Provide the (X, Y) coordinate of the cell's center where the given text is located.  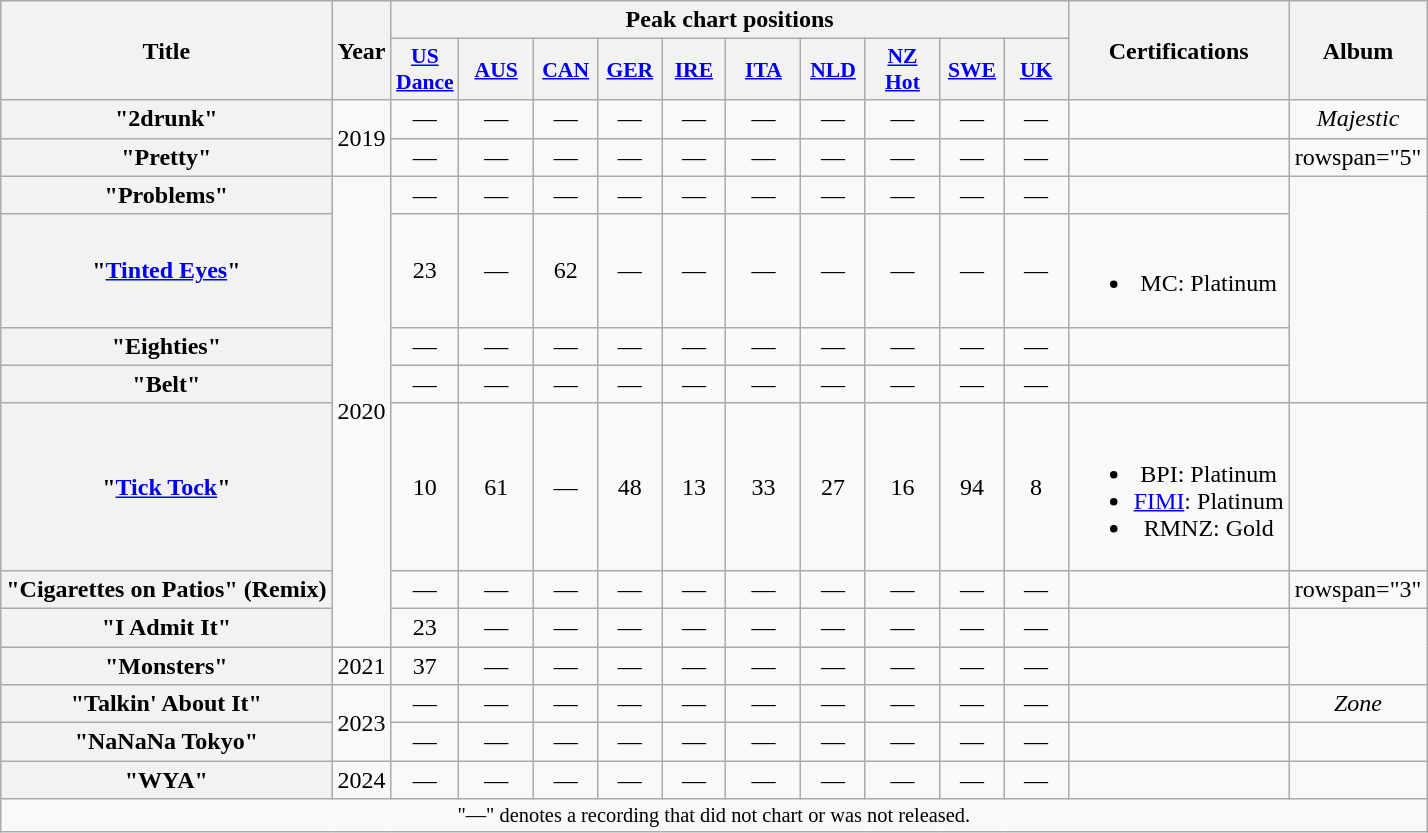
"NaNaNa Tokyo" (166, 742)
8 (1036, 486)
"2drunk" (166, 119)
"Talkin' About It" (166, 704)
2021 (362, 665)
16 (902, 486)
94 (972, 486)
rowspan="3" (1358, 589)
Year (362, 50)
NLD (833, 70)
33 (764, 486)
BPI: PlatinumFIMI: PlatinumRMNZ: Gold (1178, 486)
"Cigarettes on Patios" (Remix) (166, 589)
NZHot (902, 70)
rowspan="5" (1358, 157)
37 (425, 665)
Certifications (1178, 50)
"WYA" (166, 780)
Peak chart positions (730, 20)
2023 (362, 723)
"Tinted Eyes" (166, 270)
62 (566, 270)
UK (1036, 70)
MC: Platinum (1178, 270)
USDance (425, 70)
AUS (496, 70)
"—" denotes a recording that did not chart or was not released. (714, 816)
"Problems" (166, 195)
2024 (362, 780)
Album (1358, 50)
48 (630, 486)
"Eighties" (166, 346)
"I Admit It" (166, 627)
2020 (362, 411)
"Tick Tock" (166, 486)
Majestic (1358, 119)
GER (630, 70)
2019 (362, 138)
"Monsters" (166, 665)
27 (833, 486)
ITA (764, 70)
Zone (1358, 704)
SWE (972, 70)
13 (694, 486)
10 (425, 486)
61 (496, 486)
"Pretty" (166, 157)
Title (166, 50)
CAN (566, 70)
IRE (694, 70)
"Belt" (166, 384)
